From the cell containing the given text, extract its center point as (X, Y) coordinate. 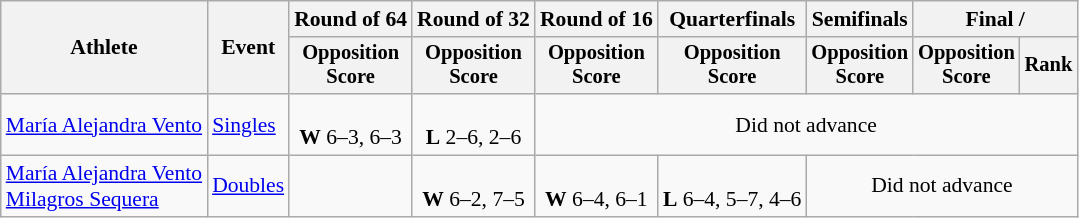
Semifinals (860, 19)
Doubles (248, 186)
María Alejandra VentoMilagros Sequera (104, 186)
Round of 64 (350, 19)
Rank (1049, 66)
Singles (248, 124)
Quarterfinals (732, 19)
Athlete (104, 48)
Event (248, 48)
W 6–4, 6–1 (596, 186)
W 6–3, 6–3 (350, 124)
L 2–6, 2–6 (474, 124)
Round of 32 (474, 19)
Final / (995, 19)
W 6–2, 7–5 (474, 186)
María Alejandra Vento (104, 124)
L 6–4, 5–7, 4–6 (732, 186)
Round of 16 (596, 19)
